Pinpoint the cell where the given text exists, returning its (X, Y) midpoint coordinate. 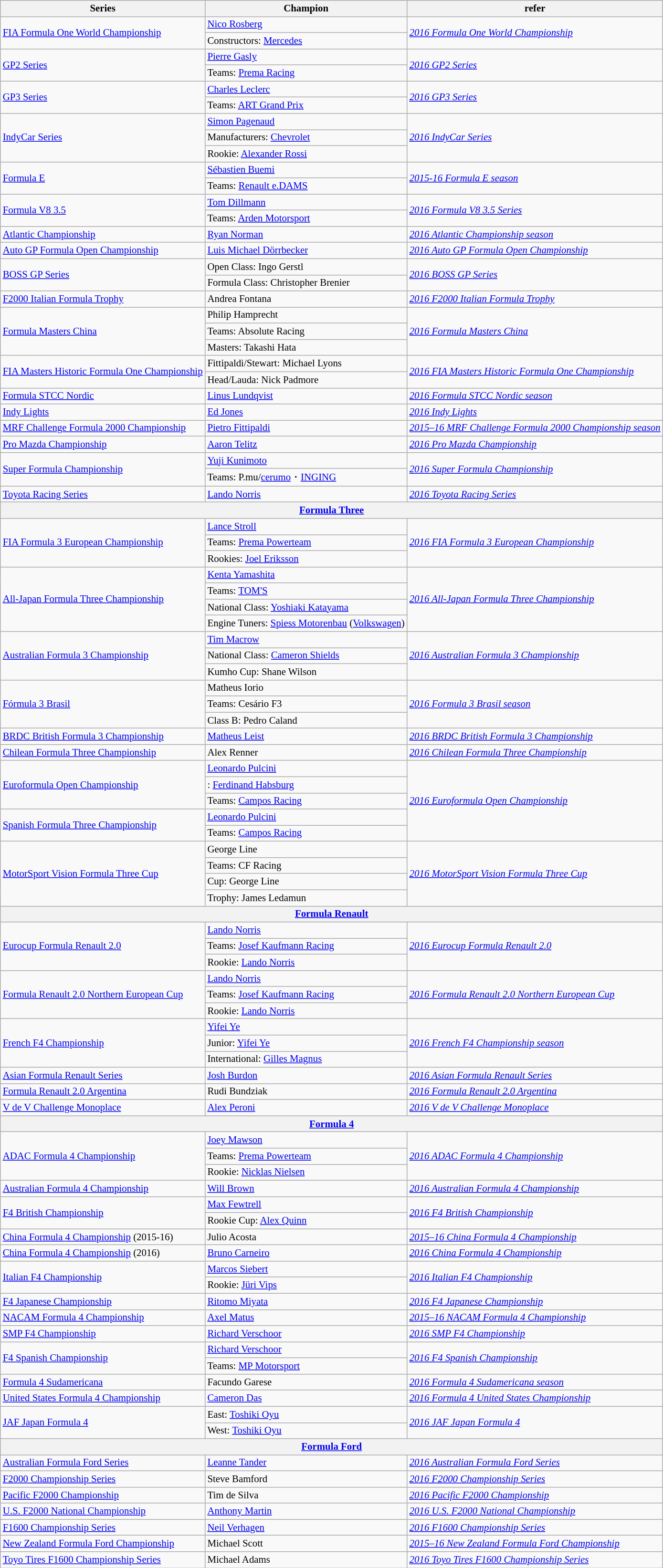
2016 Formula STCC Nordic season (535, 396)
Philip Hamprecht (305, 315)
2016 U.S. F2000 National Championship (535, 1511)
MotorSport Vision Formula Three Cup (103, 874)
2016 F4 Spanish Championship (535, 1358)
2016 BRDC British Formula 3 Championship (535, 737)
V de V Challenge Monoplace (103, 1108)
Teams: ART Grand Prix (305, 105)
Toyo Tires F1600 Championship Series (103, 1560)
National Class: Cameron Shields (305, 655)
National Class: Yoshiaki Katayama (305, 607)
2016 Formula 4 Sudamericana season (535, 1382)
2016 Australian Formula 4 Championship (535, 1188)
Rookie Cup: Alex Quinn (305, 1221)
Formula 4 Sudamericana (103, 1382)
Matheus Iorio (305, 688)
2016 Pacific F2000 Championship (535, 1495)
Junior: Yifei Ye (305, 1043)
Formula 4 (332, 1124)
East: Toshiki Oyu (305, 1414)
Linus Lundqvist (305, 396)
2016 FIA Masters Historic Formula One Championship (535, 372)
2016 BOSS GP Series (535, 275)
Ryan Norman (305, 234)
Australian Formula 3 Championship (103, 656)
Eurocup Formula Renault 2.0 (103, 946)
2016 F4 Japanese Championship (535, 1301)
2016 China Formula 4 Championship (535, 1253)
Teams: Prema Racing (305, 73)
2016 F2000 Italian Formula Trophy (535, 299)
Sébastien Buemi (305, 170)
Rookies: Joel Eriksson (305, 559)
2016 Australian Formula 3 Championship (535, 656)
Will Brown (305, 1188)
Formula Masters China (103, 332)
2016 Asian Formula Renault Series (535, 1075)
Formula E (103, 178)
Steve Bamford (305, 1479)
Luis Michael Dörrbecker (305, 250)
2015-16 Formula E season (535, 178)
ADAC Formula 4 Championship (103, 1156)
F2000 Championship Series (103, 1479)
All-Japan Formula Three Championship (103, 599)
Nico Rosberg (305, 24)
George Line (305, 850)
BOSS GP Series (103, 275)
Fittipaldi/Stewart: Michael Lyons (305, 363)
International: Gilles Magnus (305, 1059)
MRF Challenge Formula 2000 Championship (103, 428)
2016 Auto GP Formula Open Championship (535, 250)
Aaron Telitz (305, 444)
Anthony Martin (305, 1511)
GP3 Series (103, 97)
2015–16 China Formula 4 Championship (535, 1237)
Manufacturers: Chevrolet (305, 137)
Italian F4 Championship (103, 1277)
IndyCar Series (103, 138)
Marcos Siebert (305, 1269)
2016 Euroformula Open Championship (535, 800)
New Zealand Formula Ford Championship (103, 1544)
Formula Class: Christopher Brenier (305, 283)
Pietro Fittipaldi (305, 428)
Rookie: Nicklas Nielsen (305, 1172)
Max Fewtrell (305, 1205)
Yifei Ye (305, 1027)
Teams: CF Racing (305, 865)
Rudi Bundziak (305, 1091)
Teams: Arden Motorsport (305, 218)
West: Toshiki Oyu (305, 1431)
2016 F1600 Championship Series (535, 1527)
Ritomo Miyata (305, 1301)
SMP F4 Championship (103, 1334)
2016 Pro Mazda Championship (535, 444)
Teams: TOM'S (305, 591)
2015–16 New Zealand Formula Ford Championship (535, 1544)
2016 JAF Japan Formula 4 (535, 1423)
FIA Masters Historic Formula One Championship (103, 372)
Teams: Renault e.DAMS (305, 186)
Super Formula Championship (103, 469)
Kumho Cup: Shane Wilson (305, 672)
2016 F4 British Championship (535, 1213)
JAF Japan Formula 4 (103, 1423)
Bruno Carneiro (305, 1253)
Teams: P.mu/cerumo・INGING (305, 477)
F4 Spanish Championship (103, 1358)
Tom Dillmann (305, 202)
Trophy: James Ledamun (305, 898)
2016 Formula V8 3.5 Series (535, 210)
Neil Verhagen (305, 1527)
BRDC British Formula 3 Championship (103, 737)
Teams: Absolute Racing (305, 332)
Engine Tuners: Spiess Motorenbau (Volkswagen) (305, 623)
Tim Macrow (305, 640)
Chilean Formula Three Championship (103, 752)
Formula Renault 2.0 Northern European Cup (103, 995)
Euroformula Open Championship (103, 785)
Charles Leclerc (305, 89)
Andrea Fontana (305, 299)
2016 Eurocup Formula Renault 2.0 (535, 946)
Pro Mazda Championship (103, 444)
F1600 Championship Series (103, 1527)
2016 Formula Renault 2.0 Argentina (535, 1091)
Head/Lauda: Nick Padmore (305, 380)
Formula Renault (332, 914)
Cameron Das (305, 1398)
2015–16 MRF Challenge Formula 2000 Championship season (535, 428)
Teams: Cesário F3 (305, 704)
Formula Three (332, 510)
2016 Formula Masters China (535, 332)
2016 Chilean Formula Three Championship (535, 752)
GP2 Series (103, 65)
Series (103, 9)
2016 Super Formula Championship (535, 469)
NACAM Formula 4 Championship (103, 1318)
Formula Ford (332, 1447)
2016 ADAC Formula 4 Championship (535, 1156)
2016 SMP F4 Championship (535, 1334)
Formula Renault 2.0 Argentina (103, 1091)
2016 Formula One World Championship (535, 32)
Julio Acosta (305, 1237)
Cup: George Line (305, 882)
Asian Formula Renault Series (103, 1075)
Pierre Gasly (305, 57)
2016 Toyo Tires F1600 Championship Series (535, 1560)
Axel Matus (305, 1318)
Open Class: Ingo Gerstl (305, 267)
F4 British Championship (103, 1213)
2016 Formula 4 United States Championship (535, 1398)
China Formula 4 Championship (2016) (103, 1253)
2016 Formula 3 Brasil season (535, 704)
Yuji Kunimoto (305, 460)
Kenta Yamashita (305, 575)
China Formula 4 Championship (2015-16) (103, 1237)
2016 All-Japan Formula Three Championship (535, 599)
2016 Atlantic Championship season (535, 234)
2016 MotorSport Vision Formula Three Cup (535, 874)
Ed Jones (305, 412)
Alex Renner (305, 752)
Teams: MP Motorsport (305, 1366)
Pacific F2000 Championship (103, 1495)
Australian Formula 4 Championship (103, 1188)
2016 V de V Challenge Monoplace (535, 1108)
Alex Peroni (305, 1108)
Rookie: Alexander Rossi (305, 154)
Leanne Tander (305, 1463)
2016 F2000 Championship Series (535, 1479)
: Ferdinand Habsburg (305, 785)
2016 GP3 Series (535, 97)
Atlantic Championship (103, 234)
Indy Lights (103, 412)
2016 French F4 Championship season (535, 1043)
2016 Italian F4 Championship (535, 1277)
Lance Stroll (305, 527)
Constructors: Mercedes (305, 41)
2015–16 NACAM Formula 4 Championship (535, 1318)
refer (535, 9)
Spanish Formula Three Championship (103, 825)
Michael Adams (305, 1560)
Matheus Leist (305, 737)
Champion (305, 9)
Formula V8 3.5 (103, 210)
Joey Mawson (305, 1140)
Masters: Takashi Hata (305, 347)
Auto GP Formula Open Championship (103, 250)
2016 Toyota Racing Series (535, 494)
F2000 Italian Formula Trophy (103, 299)
Formula STCC Nordic (103, 396)
2016 FIA Formula 3 European Championship (535, 543)
Tim de Silva (305, 1495)
FIA Formula One World Championship (103, 32)
2016 IndyCar Series (535, 138)
2016 GP2 Series (535, 65)
2016 Formula Renault 2.0 Northern European Cup (535, 995)
2016 Australian Formula Ford Series (535, 1463)
2016 Indy Lights (535, 412)
Facundo Garese (305, 1382)
Simon Pagenaud (305, 122)
U.S. F2000 National Championship (103, 1511)
F4 Japanese Championship (103, 1301)
Australian Formula Ford Series (103, 1463)
Toyota Racing Series (103, 494)
Michael Scott (305, 1544)
FIA Formula 3 European Championship (103, 543)
Fórmula 3 Brasil (103, 704)
United States Formula 4 Championship (103, 1398)
Josh Burdon (305, 1075)
Class B: Pedro Caland (305, 720)
French F4 Championship (103, 1043)
Rookie: Jüri Vips (305, 1285)
